Find where the given text appears and provide that cell's center as (x, y) coordinate. 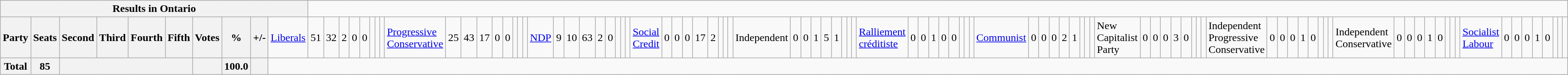
Third (113, 37)
85 (45, 66)
Socialist Labour (1481, 37)
Independent Progressive Conservative (1237, 37)
Second (78, 37)
63 (587, 37)
Party (16, 37)
25 (453, 37)
NDP (540, 37)
Fifth (179, 37)
Communist (1001, 37)
+/- (259, 37)
43 (469, 37)
Liberals (288, 37)
Total (16, 66)
10 (571, 37)
Fourth (146, 37)
Ralliement créditiste (882, 37)
Social Credit (646, 37)
32 (331, 37)
Seats (45, 37)
Votes (207, 37)
Independent Conservative (1363, 37)
3 (1176, 37)
Results in Ontario (154, 9)
Independent (762, 37)
Progressive Conservative (415, 37)
51 (316, 37)
5 (826, 37)
% (236, 37)
100.0 (236, 66)
9 (559, 37)
New Capitalist Party (1117, 37)
